Provide the (X, Y) coordinate of the cell's center where the given text is located.  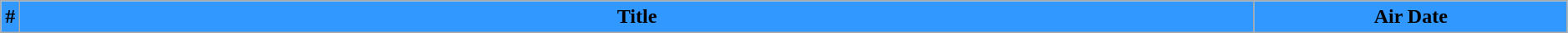
Air Date (1410, 17)
# (10, 17)
Title (637, 17)
